Search for the cell housing the specified text and yield its (x, y) center coordinate. 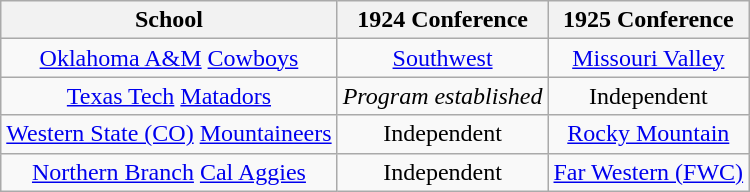
Western State (CO) Mountaineers (169, 134)
School (169, 20)
Far Western (FWC) (648, 172)
Rocky Mountain (648, 134)
Oklahoma A&M Cowboys (169, 58)
Texas Tech Matadors (169, 96)
1924 Conference (442, 20)
Missouri Valley (648, 58)
1925 Conference (648, 20)
Northern Branch Cal Aggies (169, 172)
Program established (442, 96)
Southwest (442, 58)
